Return [X, Y] of the center of cell containing provided text 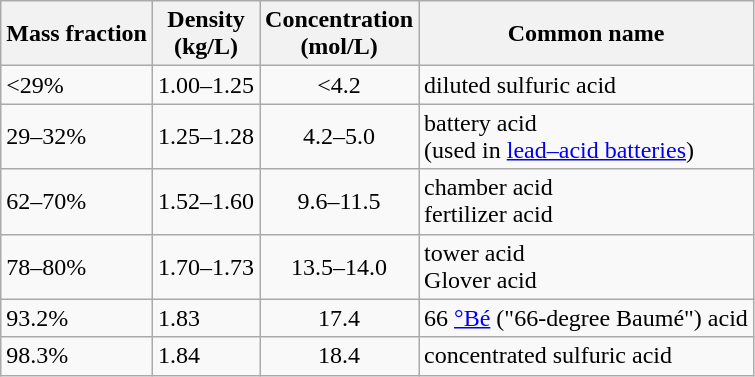
66 °Bé ("66-degree Baumé") acid [586, 318]
Concentration(mol/L) [340, 34]
29–32% [77, 136]
17.4 [340, 318]
Density(kg/L) [206, 34]
9.6–11.5 [340, 202]
78–80% [77, 266]
concentrated sulfuric acid [586, 356]
Mass fraction [77, 34]
Common name [586, 34]
1.83 [206, 318]
18.4 [340, 356]
4.2–5.0 [340, 136]
1.25–1.28 [206, 136]
62–70% [77, 202]
1.70–1.73 [206, 266]
1.00–1.25 [206, 85]
chamber acidfertilizer acid [586, 202]
98.3% [77, 356]
<29% [77, 85]
diluted sulfuric acid [586, 85]
battery acid(used in lead–acid batteries) [586, 136]
1.84 [206, 356]
<4.2 [340, 85]
1.52–1.60 [206, 202]
tower acidGlover acid [586, 266]
13.5–14.0 [340, 266]
93.2% [77, 318]
